Return the [X, Y] coordinate for the center point of the cell that contains the specified text.  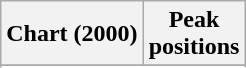
Chart (2000) [72, 34]
Peakpositions [194, 34]
